Determine the (x, y) coordinate at the center of the cell enclosing the given text.  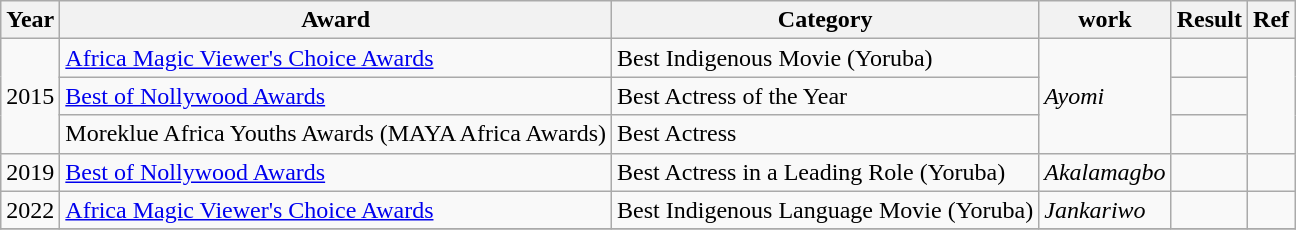
Moreklue Africa Youths Awards (MAYA Africa Awards) (336, 134)
2022 (30, 210)
Best Indigenous Movie (Yoruba) (826, 58)
Award (336, 20)
Best Actress in a Leading Role (Yoruba) (826, 172)
Category (826, 20)
work (1105, 20)
Result (1209, 20)
2015 (30, 96)
Best Actress (826, 134)
Jankariwo (1105, 210)
Best Indigenous Language Movie (Yoruba) (826, 210)
Best Actress of the Year (826, 96)
Year (30, 20)
Ayomi (1105, 96)
Ref (1272, 20)
Akalamagbo (1105, 172)
2019 (30, 172)
